Output the (x, y) coordinate of the center of the cell containing the given text.  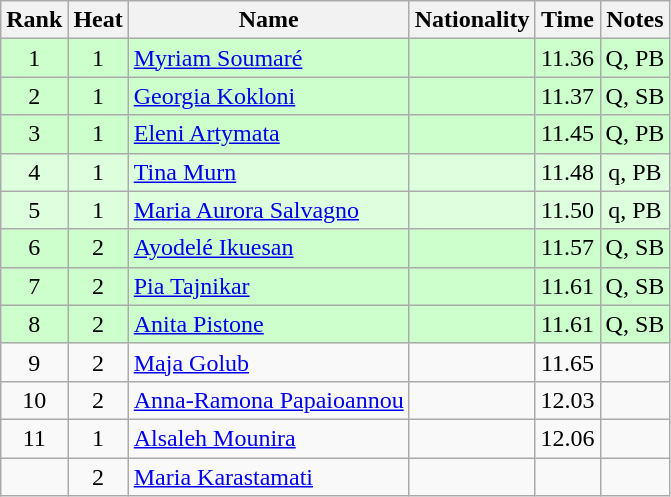
Rank (34, 20)
Nationality (472, 20)
11.36 (568, 58)
11.48 (568, 172)
Anna-Ramona Papaioannou (268, 400)
Ayodelé Ikuesan (268, 248)
Maria Karastamati (268, 477)
Heat (98, 20)
11.37 (568, 96)
11.57 (568, 248)
12.06 (568, 438)
10 (34, 400)
Georgia Kokloni (268, 96)
Eleni Artymata (268, 134)
12.03 (568, 400)
Maja Golub (268, 362)
4 (34, 172)
11.65 (568, 362)
Name (268, 20)
Pia Tajnikar (268, 286)
Tina Murn (268, 172)
11 (34, 438)
11.45 (568, 134)
7 (34, 286)
Myriam Soumaré (268, 58)
9 (34, 362)
Maria Aurora Salvagno (268, 210)
Alsaleh Mounira (268, 438)
11.50 (568, 210)
5 (34, 210)
Notes (635, 20)
3 (34, 134)
6 (34, 248)
Anita Pistone (268, 324)
8 (34, 324)
Time (568, 20)
